Output the [X, Y] coordinate of the center of the cell containing the given text.  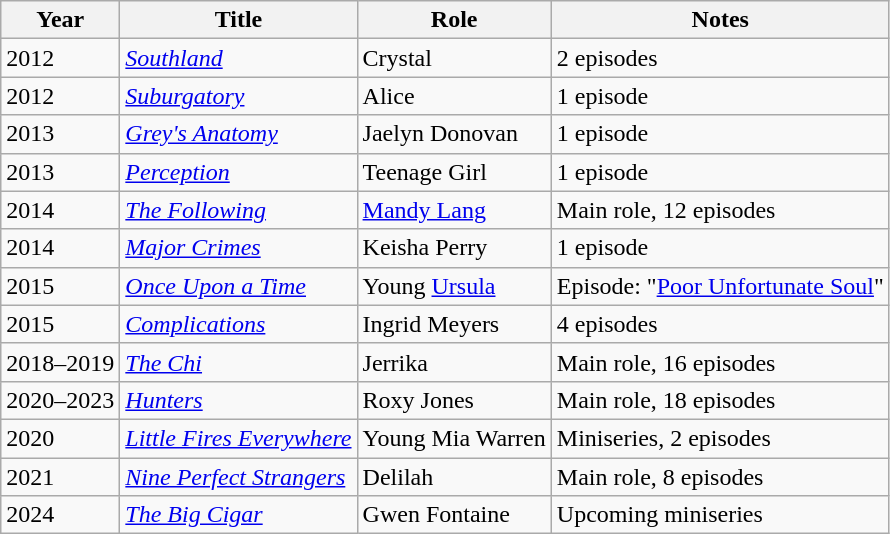
Hunters [238, 400]
The Big Cigar [238, 515]
Miniseries, 2 episodes [720, 438]
Episode: "Poor Unfortunate Soul" [720, 286]
Alice [454, 96]
Main role, 16 episodes [720, 362]
2020 [60, 438]
Upcoming miniseries [720, 515]
Main role, 12 episodes [720, 210]
Teenage Girl [454, 172]
Complications [238, 324]
Southland [238, 58]
Notes [720, 20]
Suburgatory [238, 96]
Little Fires Everywhere [238, 438]
Once Upon a Time [238, 286]
Major Crimes [238, 248]
2021 [60, 477]
Jerrika [454, 362]
Keisha Perry [454, 248]
The Following [238, 210]
Title [238, 20]
Role [454, 20]
2018–2019 [60, 362]
2 episodes [720, 58]
Crystal [454, 58]
Jaelyn Donovan [454, 134]
Roxy Jones [454, 400]
Grey's Anatomy [238, 134]
2024 [60, 515]
Nine Perfect Strangers [238, 477]
Delilah [454, 477]
Young Ursula [454, 286]
The Chi [238, 362]
Year [60, 20]
Main role, 18 episodes [720, 400]
Ingrid Meyers [454, 324]
Gwen Fontaine [454, 515]
4 episodes [720, 324]
Young Mia Warren [454, 438]
2020–2023 [60, 400]
Mandy Lang [454, 210]
Main role, 8 episodes [720, 477]
Perception [238, 172]
